Capture the cell that displays the provided text and extract its [x, y] central coordinate. 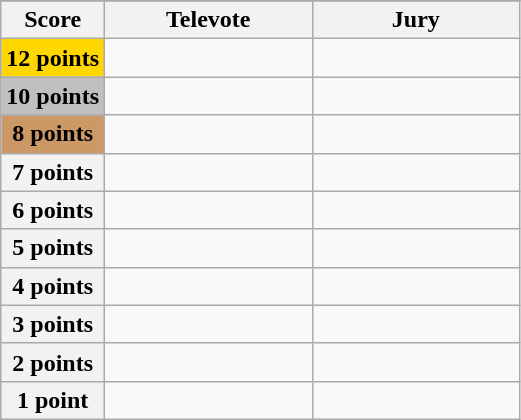
Score [53, 20]
3 points [53, 324]
6 points [53, 210]
8 points [53, 134]
7 points [53, 172]
1 point [53, 400]
4 points [53, 286]
5 points [53, 248]
12 points [53, 58]
10 points [53, 96]
Jury [416, 20]
Televote [209, 20]
2 points [53, 362]
